Search for the cell housing the specified text and yield its (x, y) center coordinate. 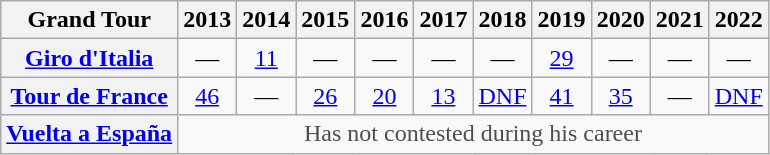
46 (208, 96)
Has not contested during his career (474, 134)
2021 (680, 20)
2013 (208, 20)
Giro d'Italia (90, 58)
2016 (384, 20)
11 (266, 58)
41 (562, 96)
29 (562, 58)
2015 (326, 20)
2014 (266, 20)
26 (326, 96)
35 (620, 96)
2018 (502, 20)
2022 (738, 20)
Vuelta a España (90, 134)
13 (444, 96)
2019 (562, 20)
2017 (444, 20)
2020 (620, 20)
Tour de France (90, 96)
Grand Tour (90, 20)
20 (384, 96)
